Output the [x, y] coordinate of the center of the cell containing the given text.  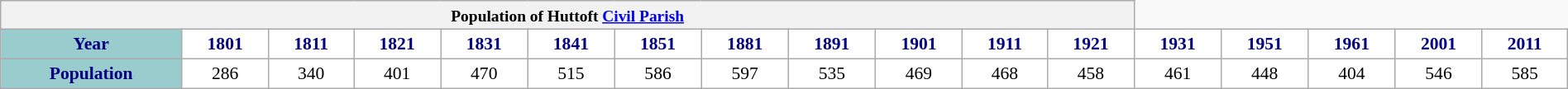
470 [485, 74]
469 [918, 74]
1881 [744, 44]
1801 [225, 44]
1921 [1090, 44]
1851 [658, 44]
1911 [1006, 44]
448 [1265, 74]
1831 [485, 44]
1811 [311, 44]
Population [91, 74]
586 [658, 74]
Population of Huttoft Civil Parish [567, 15]
286 [225, 74]
515 [571, 74]
1901 [918, 44]
Year [91, 44]
2001 [1439, 44]
1931 [1178, 44]
340 [311, 74]
1821 [397, 44]
585 [1525, 74]
461 [1178, 74]
404 [1351, 74]
458 [1090, 74]
597 [744, 74]
535 [832, 74]
1951 [1265, 44]
1961 [1351, 44]
1841 [571, 44]
1891 [832, 44]
468 [1006, 74]
546 [1439, 74]
2011 [1525, 44]
401 [397, 74]
